Identify which cell holds the provided text, then report its [X, Y] central coordinate. 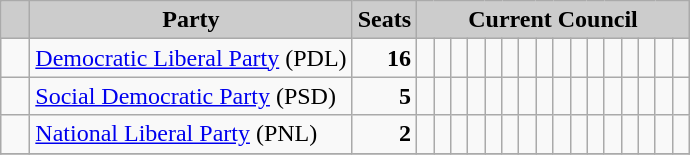
Current Council [554, 20]
Social Democratic Party (PSD) [191, 96]
2 [384, 134]
16 [384, 58]
Democratic Liberal Party (PDL) [191, 58]
5 [384, 96]
National Liberal Party (PNL) [191, 134]
Party [191, 20]
Seats [384, 20]
